Capture the cell that displays the provided text and extract its (X, Y) central coordinate. 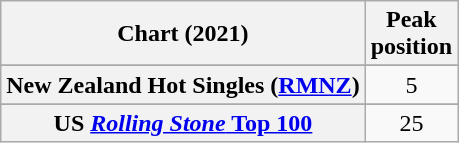
25 (411, 123)
New Zealand Hot Singles (RMNZ) (183, 85)
5 (411, 85)
Chart (2021) (183, 34)
US Rolling Stone Top 100 (183, 123)
Peakposition (411, 34)
